Locate the cell with the specified text and output its [x, y] center coordinate. 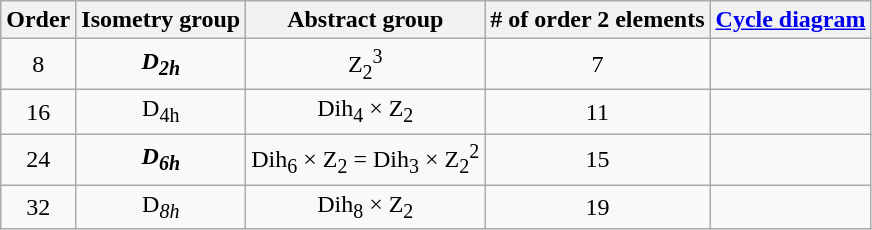
Order [38, 20]
15 [598, 160]
Z23 [366, 64]
32 [38, 207]
Abstract group [366, 20]
19 [598, 207]
8 [38, 64]
16 [38, 112]
D2h [161, 64]
Dih4 × Z2 [366, 112]
D4h [161, 112]
Isometry group [161, 20]
D6h [161, 160]
Dih6 × Z2 = Dih3 × Z22 [366, 160]
7 [598, 64]
Dih8 × Z2 [366, 207]
Cycle diagram [790, 20]
11 [598, 112]
D8h [161, 207]
# of order 2 elements [598, 20]
24 [38, 160]
